Pinpoint the cell where the given text exists, returning its (x, y) midpoint coordinate. 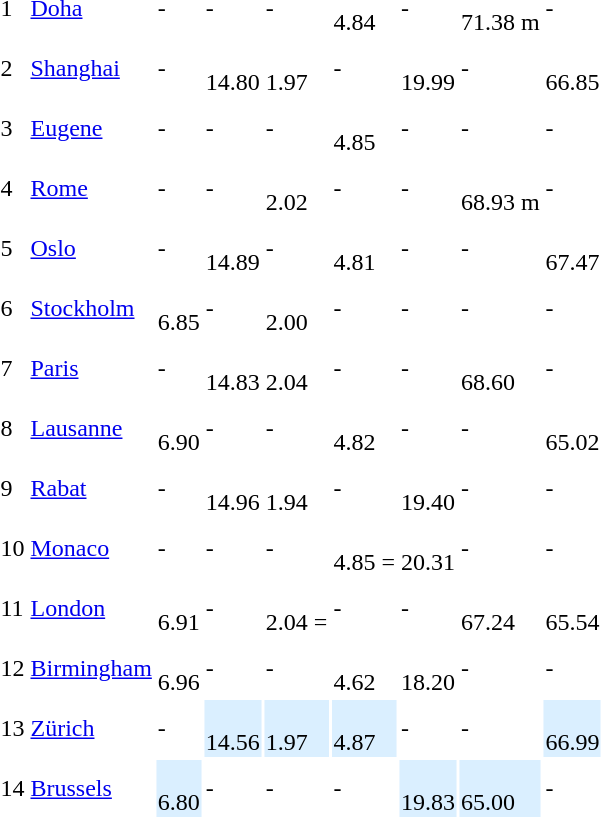
2.02 (296, 188)
6.80 (178, 788)
4.85 (364, 128)
Stockholm (91, 308)
68.60 (500, 368)
Lausanne (91, 428)
Shanghai (91, 68)
Paris (91, 368)
Brussels (91, 788)
2.04 = (296, 608)
2.04 (296, 368)
4.81 (364, 248)
Zürich (91, 728)
19.99 (428, 68)
65.00 (500, 788)
14.96 (232, 488)
London (91, 608)
66.85 (572, 68)
14.56 (232, 728)
65.02 (572, 428)
2.00 (296, 308)
4.85 = (364, 548)
6.96 (178, 668)
4.62 (364, 668)
14.83 (232, 368)
19.40 (428, 488)
6.90 (178, 428)
6.85 (178, 308)
14.80 (232, 68)
68.93 m (500, 188)
20.31 (428, 548)
Birmingham (91, 668)
4.87 (364, 728)
67.47 (572, 248)
6.91 (178, 608)
Monaco (91, 548)
Rabat (91, 488)
1.94 (296, 488)
67.24 (500, 608)
Oslo (91, 248)
19.83 (428, 788)
Rome (91, 188)
Eugene (91, 128)
14.89 (232, 248)
65.54 (572, 608)
18.20 (428, 668)
66.99 (572, 728)
4.82 (364, 428)
